Return (X, Y) of the center of cell containing provided text 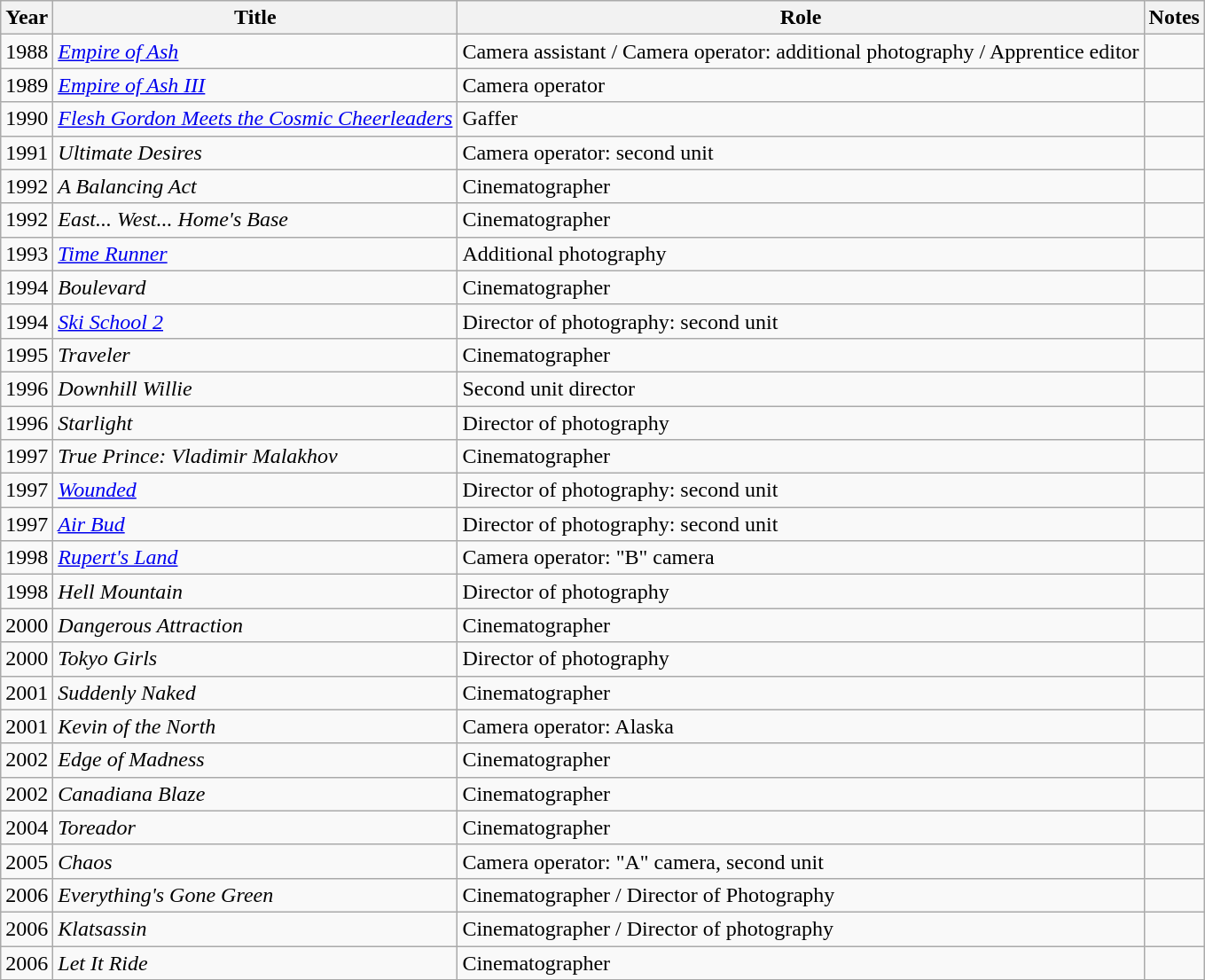
1991 (27, 153)
Starlight (255, 423)
Ski School 2 (255, 321)
Time Runner (255, 254)
Chaos (255, 861)
Traveler (255, 355)
Second unit director (801, 388)
Canadiana Blaze (255, 794)
Tokyo Girls (255, 659)
Camera operator: "B" camera (801, 558)
Title (255, 18)
Air Bud (255, 524)
Toreador (255, 827)
Cinematographer / Director of Photography (801, 895)
A Balancing Act (255, 186)
Downhill Willie (255, 388)
Ultimate Desires (255, 153)
Notes (1174, 18)
Klatsassin (255, 929)
True Prince: Vladimir Malakhov (255, 457)
Edge of Madness (255, 760)
Additional photography (801, 254)
1988 (27, 51)
Year (27, 18)
1993 (27, 254)
1995 (27, 355)
Gaffer (801, 119)
Hell Mountain (255, 592)
Empire of Ash III (255, 85)
East... West... Home's Base (255, 220)
1989 (27, 85)
Camera operator (801, 85)
Let It Ride (255, 962)
2005 (27, 861)
Rupert's Land (255, 558)
2004 (27, 827)
Empire of Ash (255, 51)
Flesh Gordon Meets the Cosmic Cheerleaders (255, 119)
Camera operator: Alaska (801, 726)
1990 (27, 119)
Cinematographer / Director of photography (801, 929)
Everything's Gone Green (255, 895)
Camera assistant / Camera operator: additional photography / Apprentice editor (801, 51)
Camera operator: "A" camera, second unit (801, 861)
Wounded (255, 490)
Camera operator: second unit (801, 153)
Kevin of the North (255, 726)
Suddenly Naked (255, 693)
Boulevard (255, 287)
Role (801, 18)
Dangerous Attraction (255, 625)
